Locate the cell with the specified text and output its (X, Y) center coordinate. 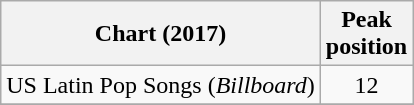
Chart (2017) (161, 34)
US Latin Pop Songs (Billboard) (161, 85)
Peakposition (366, 34)
12 (366, 85)
